Locate the cell with the specified text and output its (x, y) center coordinate. 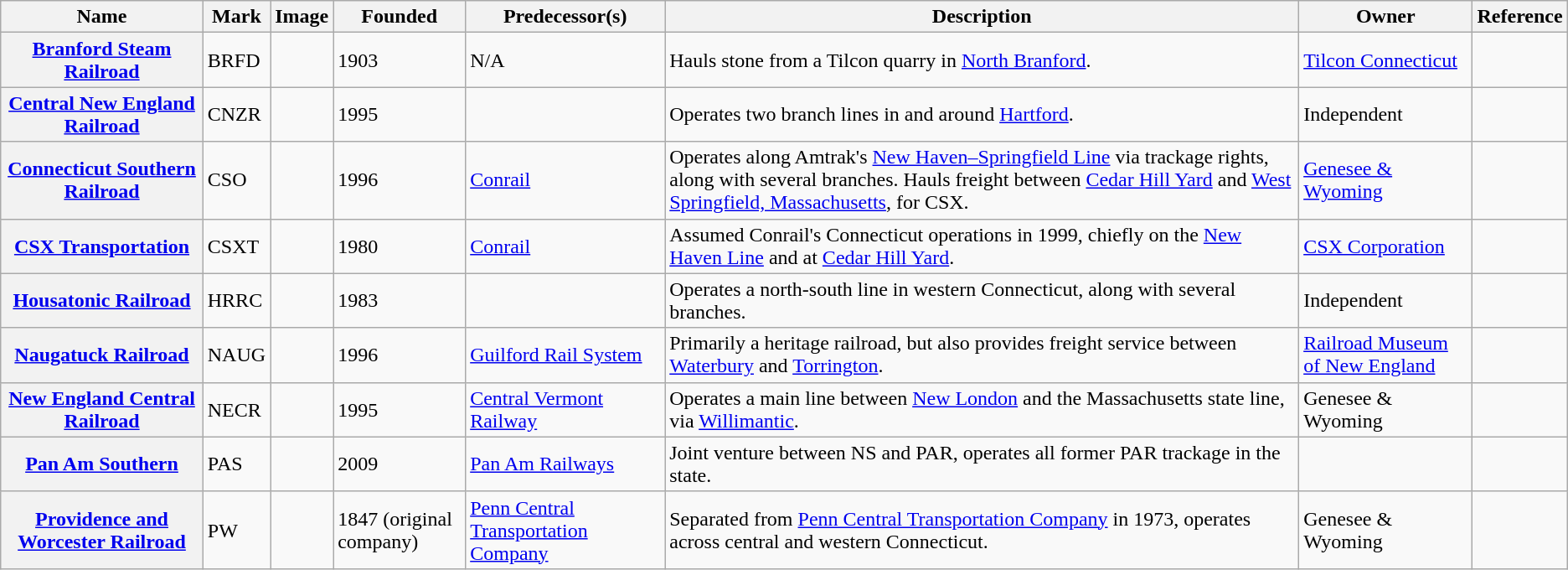
Operates two branch lines in and around Hartford. (982, 114)
Mark (236, 17)
Housatonic Railroad (102, 300)
Penn Central Transportation Company (565, 530)
N/A (565, 60)
NECR (236, 409)
Tilcon Connecticut (1385, 60)
Hauls stone from a Tilcon quarry in North Branford. (982, 60)
Separated from Penn Central Transportation Company in 1973, operates across central and western Connecticut. (982, 530)
CSX Transportation (102, 246)
Providence and Worcester Railroad (102, 530)
Name (102, 17)
1903 (400, 60)
Pan Am Southern (102, 464)
Primarily a heritage railroad, but also provides freight service between Waterbury and Torrington. (982, 355)
Naugatuck Railroad (102, 355)
BRFD (236, 60)
Assumed Conrail's Connecticut operations in 1999, chiefly on the New Haven Line and at Cedar Hill Yard. (982, 246)
Founded (400, 17)
Guilford Rail System (565, 355)
CSXT (236, 246)
PAS (236, 464)
NAUG (236, 355)
Operates a north-south line in western Connecticut, along with several branches. (982, 300)
PW (236, 530)
Branford Steam Railroad (102, 60)
Railroad Museum of New England (1385, 355)
CNZR (236, 114)
1983 (400, 300)
1847 (original company) (400, 530)
CSX Corporation (1385, 246)
Connecticut Southern Railroad (102, 180)
HRRC (236, 300)
Joint venture between NS and PAR, operates all former PAR trackage in the state. (982, 464)
2009 (400, 464)
Pan Am Railways (565, 464)
Description (982, 17)
Central New England Railroad (102, 114)
Owner (1385, 17)
Operates a main line between New London and the Massachusetts state line, via Willimantic. (982, 409)
1980 (400, 246)
Predecessor(s) (565, 17)
Image (302, 17)
New England Central Railroad (102, 409)
CSO (236, 180)
Central Vermont Railway (565, 409)
Reference (1519, 17)
